Locate the cell with the specified text and output its [x, y] center coordinate. 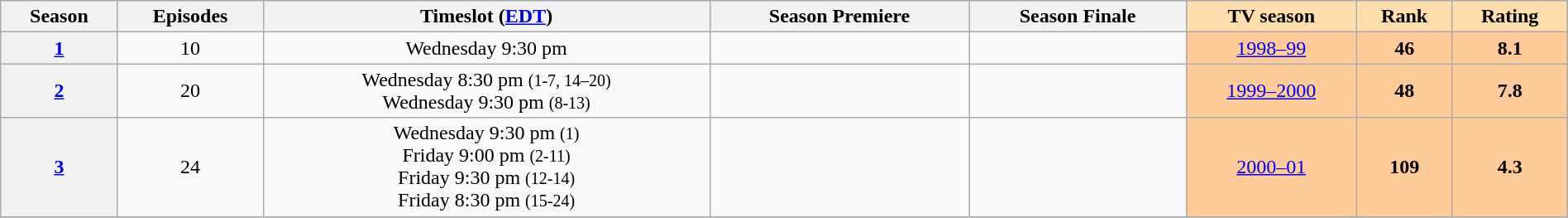
Wednesday 8:30 pm (1-7, 14–20)Wednesday 9:30 pm (8-13) [486, 91]
Rank [1404, 17]
Season Finale [1078, 17]
20 [190, 91]
46 [1404, 48]
2000–01 [1271, 167]
Season [60, 17]
Rating [1510, 17]
7.8 [1510, 91]
1998–99 [1271, 48]
10 [190, 48]
Wednesday 9:30 pm [486, 48]
48 [1404, 91]
24 [190, 167]
Wednesday 9:30 pm (1)Friday 9:00 pm (2-11)Friday 9:30 pm (12-14)Friday 8:30 pm (15-24) [486, 167]
TV season [1271, 17]
8.1 [1510, 48]
Season Premiere [839, 17]
Episodes [190, 17]
109 [1404, 167]
2 [60, 91]
3 [60, 167]
1 [60, 48]
Timeslot (EDT) [486, 17]
1999–2000 [1271, 91]
4.3 [1510, 167]
